Identify which cell holds the provided text, then report its [X, Y] central coordinate. 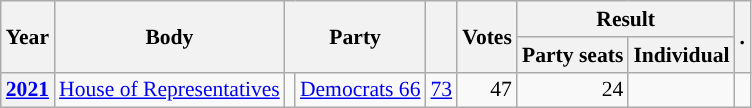
Year [28, 36]
Democrats 66 [360, 90]
24 [572, 90]
Votes [487, 36]
Individual [681, 55]
. [742, 36]
47 [487, 90]
Party [356, 36]
Party seats [572, 55]
House of Representatives [170, 90]
2021 [28, 90]
Result [626, 19]
Body [170, 36]
73 [442, 90]
